Output the (x, y) coordinate of the center of the cell containing the given text.  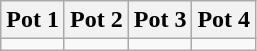
Pot 2 (96, 20)
Pot 3 (160, 20)
Pot 1 (33, 20)
Pot 4 (224, 20)
